Scan for the cell matching the given text and deliver its [x, y] coordinate at center. 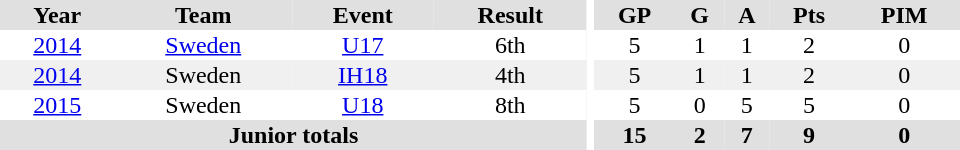
2015 [58, 105]
U17 [363, 45]
Team [204, 15]
A [747, 15]
15 [635, 135]
4th [511, 75]
U18 [363, 105]
Pts [810, 15]
Year [58, 15]
9 [810, 135]
8th [511, 105]
Result [511, 15]
7 [747, 135]
PIM [904, 15]
Event [363, 15]
Junior totals [294, 135]
IH18 [363, 75]
GP [635, 15]
G [700, 15]
6th [511, 45]
